Determine the [X, Y] coordinate at the center of the cell enclosing the given text.  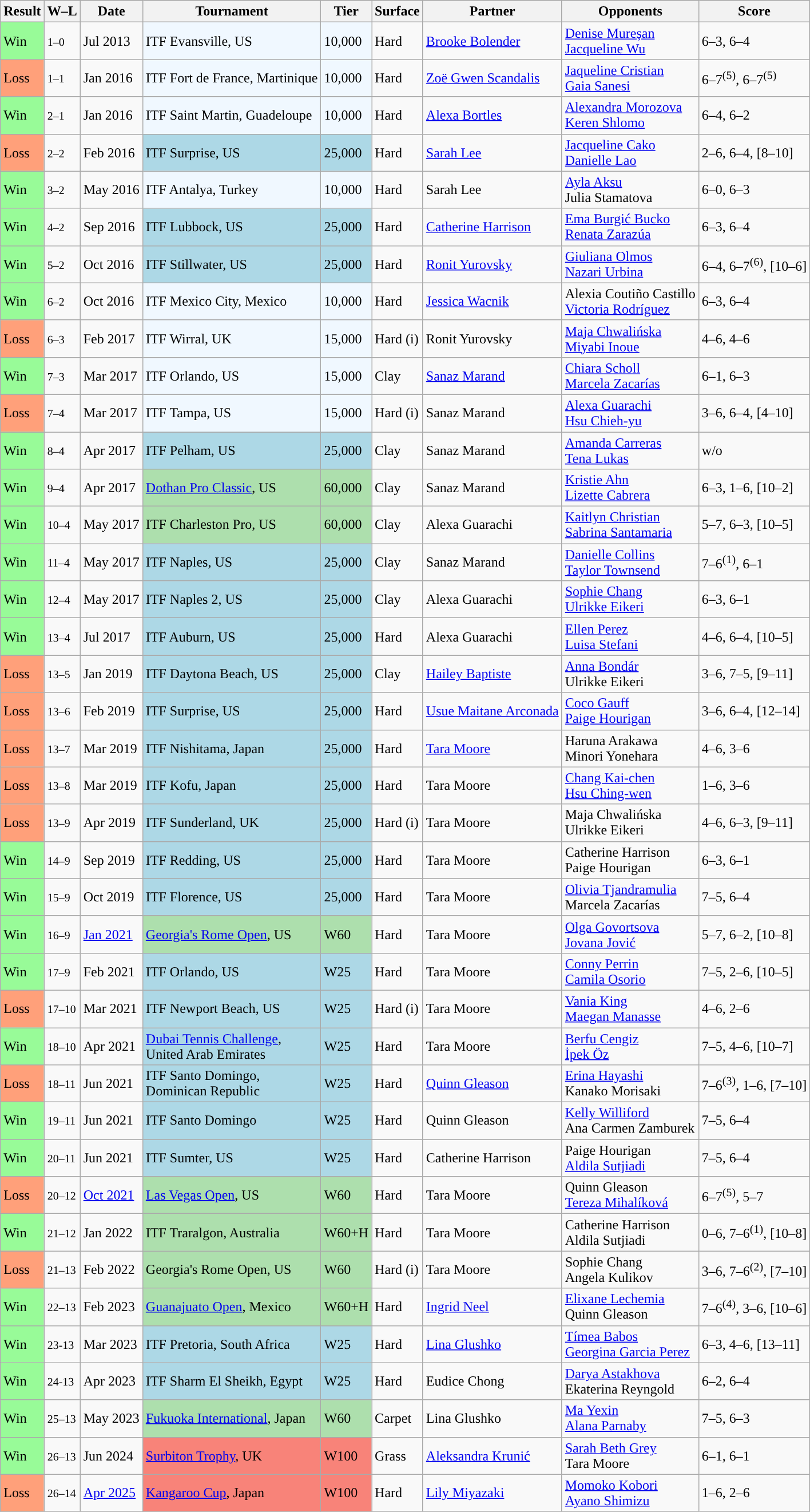
Result [22, 11]
26–14 [62, 1493]
Quinn Gleason Tereza Mihalíková [630, 1195]
6–3, 4–6, [13–11] [754, 1344]
Haruna Arakawa Minori Yonehara [630, 749]
Coco Gauff Paige Hourigan [630, 711]
Usue Maitane Arconada [492, 711]
17–9 [62, 972]
2–1 [62, 116]
Apr 2023 [111, 1382]
18–11 [62, 1084]
Kristie Ahn Lizette Cabrera [630, 488]
Catherine Harrison Aldila Sutjiadi [630, 1233]
21–12 [62, 1233]
Jessica Wacnik [492, 301]
18–10 [62, 1046]
Ellen Perez Luisa Stefani [630, 636]
ITF Lubbock, US [232, 227]
Jaqueline Cristian Gaia Sanesi [630, 78]
13–7 [62, 749]
W–L [62, 11]
Sep 2019 [111, 860]
ITF Santo Domingo [232, 1121]
6–3, 1–6, [10–2] [754, 488]
Eudice Chong [492, 1382]
7–4 [62, 413]
Olivia Tjandramulia Marcela Zacarías [630, 897]
ITF Santo Domingo, Dominican Republic [232, 1084]
24-13 [62, 1382]
4–2 [62, 227]
0–6, 7–6(1), [10–8] [754, 1233]
Momoko Kobori Ayano Shimizu [630, 1493]
Guanajuato Open, Mexico [232, 1307]
Alexia Coutiño Castillo Victoria Rodríguez [630, 301]
ITF Evansville, US [232, 41]
Ayla Aksu Julia Stamatova [630, 190]
Darya Astakhova Ekaterina Reyngold [630, 1382]
25–13 [62, 1418]
13–5 [62, 674]
Opponents [630, 11]
ITF Wirral, UK [232, 339]
Maja Chwalińska Miyabi Inoue [630, 339]
ITF Traralgon, Australia [232, 1233]
6–7(5), 5–7 [754, 1195]
ITF Sunderland, UK [232, 823]
20–12 [62, 1195]
Mar 2021 [111, 1008]
6–2 [62, 301]
ITF Stillwater, US [232, 264]
Feb 2023 [111, 1307]
3–6, 7–5, [9–11] [754, 674]
6–4, 6–2 [754, 116]
Sep 2016 [111, 227]
4–6, 6–4, [10–5] [754, 636]
Feb 2019 [111, 711]
7–6(1), 6–1 [754, 562]
ITF Mexico City, Mexico [232, 301]
Tier [347, 11]
6–1, 6–1 [754, 1456]
Feb 2022 [111, 1269]
Alexa Bortles [492, 116]
Apr 2021 [111, 1046]
3–6, 6–4, [12–14] [754, 711]
Dubai Tennis Challenge, United Arab Emirates [232, 1046]
Tournament [232, 11]
Las Vegas Open, US [232, 1195]
1–6, 2–6 [754, 1493]
Apr 2019 [111, 823]
Jan 2019 [111, 674]
Score [754, 11]
7–5, 4–6, [10–7] [754, 1046]
6–2, 6–4 [754, 1382]
ITF Nishitama, Japan [232, 749]
1–1 [62, 78]
19–11 [62, 1121]
6–3 [62, 339]
Jul 2017 [111, 636]
Jun 2024 [111, 1456]
26–13 [62, 1456]
20–11 [62, 1158]
14–9 [62, 860]
3–2 [62, 190]
ITF Charleston Pro, US [232, 525]
Sophie Chang Angela Kulikov [630, 1269]
21–13 [62, 1269]
Anna Bondár Ulrikke Eikeri [630, 674]
ITF Antalya, Turkey [232, 190]
ITF Naples, US [232, 562]
3–6, 6–4, [4–10] [754, 413]
Fukuoka International, Japan [232, 1418]
ITF Auburn, US [232, 636]
ITF Daytona Beach, US [232, 674]
Feb 2021 [111, 972]
ITF Pretoria, South Africa [232, 1344]
Feb 2016 [111, 152]
ITF Naples 2, US [232, 600]
7–5, 6–3 [754, 1418]
10–4 [62, 525]
Denise Mureșan Jacqueline Wu [630, 41]
4–6, 4–6 [754, 339]
Zoë Gwen Scandalis [492, 78]
23-13 [62, 1344]
2–6, 6–4, [8–10] [754, 152]
Surbiton Trophy, UK [232, 1456]
Sophie Chang Ulrikke Eikeri [630, 600]
12–4 [62, 600]
Mar 2023 [111, 1344]
Paige Hourigan Aldila Sutjiadi [630, 1158]
2–2 [62, 152]
Erina Hayashi Kanako Morisaki [630, 1084]
7–5, 2–6, [10–5] [754, 972]
Chang Kai-chen Hsu Ching-wen [630, 785]
ITF Fort de France, Martinique [232, 78]
Ingrid Neel [492, 1307]
Kangaroo Cup, Japan [232, 1493]
Danielle Collins Taylor Townsend [630, 562]
Alexa Guarachi Hsu Chieh-yu [630, 413]
Kelly Williford Ana Carmen Zamburek [630, 1121]
Oct 2021 [111, 1195]
Lily Miyazaki [492, 1493]
ITF Pelham, US [232, 450]
Kaitlyn Christian Sabrina Santamaria [630, 525]
3–6, 7–6(2), [7–10] [754, 1269]
ITF Redding, US [232, 860]
Jul 2013 [111, 41]
Carpet [398, 1418]
Alexandra Morozova Keren Shlomo [630, 116]
13–9 [62, 823]
4–6, 2–6 [754, 1008]
Giuliana Olmos Nazari Urbina [630, 264]
16–9 [62, 934]
13–6 [62, 711]
7–3 [62, 375]
Jan 2022 [111, 1233]
Catherine Harrison Paige Hourigan [630, 860]
11–4 [62, 562]
Feb 2017 [111, 339]
Sarah Beth Grey Tara Moore [630, 1456]
Jan 2021 [111, 934]
Aleksandra Krunić [492, 1456]
Olga Govortsova Jovana Jović [630, 934]
ITF Kofu, Japan [232, 785]
15–9 [62, 897]
4–6, 6–3, [9–11] [754, 823]
5–7, 6–3, [10–5] [754, 525]
ITF Sharm El Sheikh, Egypt [232, 1382]
ITF Sumter, US [232, 1158]
22–13 [62, 1307]
7–6(4), 3–6, [10–6] [754, 1307]
1–0 [62, 41]
May 2016 [111, 190]
6–4, 6–7(6), [10–6] [754, 264]
13–8 [62, 785]
ITF Tampa, US [232, 413]
6–1, 6–3 [754, 375]
1–6, 3–6 [754, 785]
Ema Burgić Bucko Renata Zarazúa [630, 227]
13–4 [62, 636]
Grass [398, 1456]
Partner [492, 11]
Brooke Bolender [492, 41]
Ma Yexin Alana Parnaby [630, 1418]
5–7, 6–2, [10–8] [754, 934]
Berfu Cengiz İpek Öz [630, 1046]
Amanda Carreras Tena Lukas [630, 450]
ITF Florence, US [232, 897]
Surface [398, 11]
4–6, 3–6 [754, 749]
ITF Saint Martin, Guadeloupe [232, 116]
Oct 2019 [111, 897]
6–7(5), 6–7(5) [754, 78]
Hailey Baptiste [492, 674]
Tímea Babos Georgina Garcia Perez [630, 1344]
17–10 [62, 1008]
Chiara Scholl Marcela Zacarías [630, 375]
8–4 [62, 450]
Apr 2025 [111, 1493]
Jacqueline Cako Danielle Lao [630, 152]
5–2 [62, 264]
Dothan Pro Classic, US [232, 488]
Vania King Maegan Manasse [630, 1008]
9–4 [62, 488]
w/o [754, 450]
7–6(3), 1–6, [7–10] [754, 1084]
ITF Newport Beach, US [232, 1008]
Maja Chwalińska Ulrikke Eikeri [630, 823]
Date [111, 11]
6–0, 6–3 [754, 190]
Conny Perrin Camila Osorio [630, 972]
May 2023 [111, 1418]
Elixane Lechemia Quinn Gleason [630, 1307]
